Provide the (X, Y) coordinate of the cell's center where the given text is located.  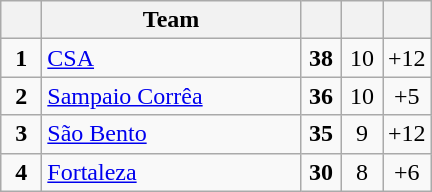
2 (22, 96)
9 (362, 134)
3 (22, 134)
+5 (406, 96)
1 (22, 58)
Team (172, 20)
35 (320, 134)
30 (320, 172)
Fortaleza (172, 172)
4 (22, 172)
38 (320, 58)
Sampaio Corrêa (172, 96)
8 (362, 172)
São Bento (172, 134)
36 (320, 96)
CSA (172, 58)
+6 (406, 172)
